Output the [X, Y] coordinate of the center of the cell containing the given text.  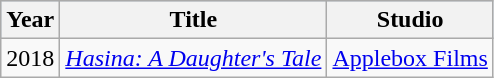
Applebox Films [410, 58]
Title [194, 20]
Hasina: A Daughter's Tale [194, 58]
Studio [410, 20]
Year [30, 20]
2018 [30, 58]
